Pinpoint the cell where the given text exists, returning its [X, Y] midpoint coordinate. 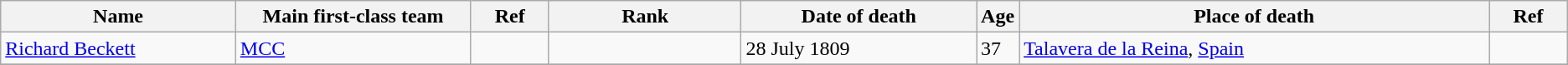
37 [998, 48]
Place of death [1255, 17]
Date of death [859, 17]
Age [998, 17]
Main first-class team [353, 17]
Rank [645, 17]
Talavera de la Reina, Spain [1255, 48]
28 July 1809 [859, 48]
MCC [353, 48]
Richard Beckett [119, 48]
Name [119, 17]
